Search for the cell housing the specified text and yield its [x, y] center coordinate. 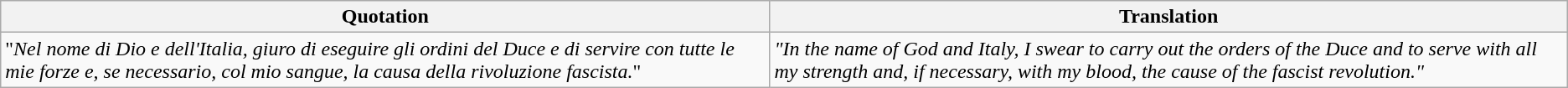
Quotation [385, 17]
Translation [1168, 17]
